Return [X, Y] of the center of cell containing provided text 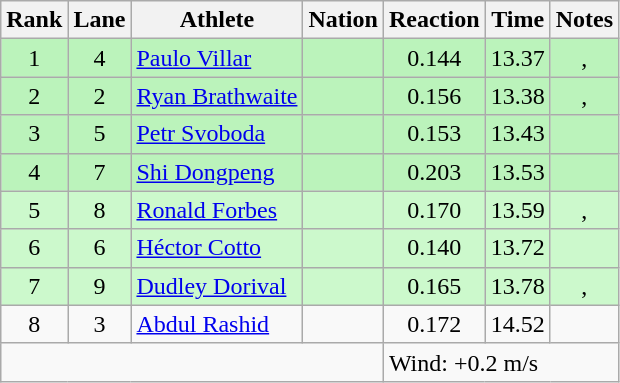
0.144 [434, 58]
14.52 [518, 324]
Nation [343, 20]
Abdul Rashid [217, 324]
Athlete [217, 20]
13.72 [518, 248]
Time [518, 20]
13.38 [518, 96]
0.165 [434, 286]
13.37 [518, 58]
Héctor Cotto [217, 248]
Ronald Forbes [217, 210]
Shi Dongpeng [217, 172]
Notes [584, 20]
0.156 [434, 96]
0.140 [434, 248]
Wind: +0.2 m/s [500, 362]
Dudley Dorival [217, 286]
0.172 [434, 324]
Lane [100, 20]
Reaction [434, 20]
1 [34, 58]
Rank [34, 20]
13.43 [518, 134]
13.78 [518, 286]
9 [100, 286]
13.59 [518, 210]
Ryan Brathwaite [217, 96]
Paulo Villar [217, 58]
0.203 [434, 172]
0.170 [434, 210]
13.53 [518, 172]
Petr Svoboda [217, 134]
0.153 [434, 134]
